Return the (X, Y) coordinate for the center point of the cell that contains the specified text.  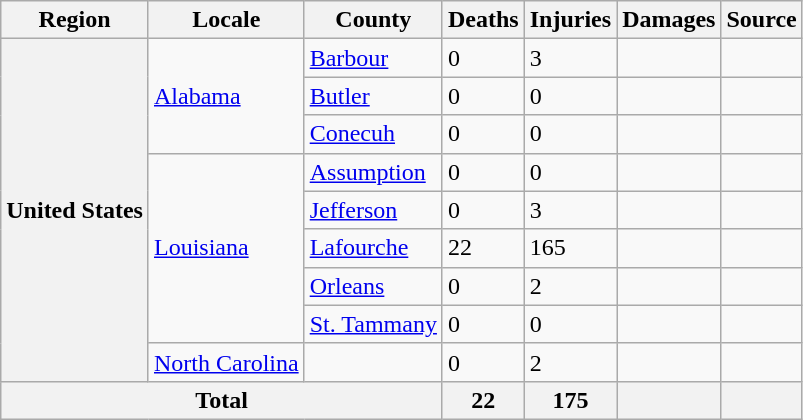
Alabama (226, 96)
Barbour (373, 58)
175 (570, 400)
Louisiana (226, 248)
Orleans (373, 286)
St. Tammany (373, 324)
Region (75, 20)
Injuries (570, 20)
North Carolina (226, 362)
Butler (373, 96)
Deaths (483, 20)
165 (570, 248)
Assumption (373, 172)
Lafourche (373, 248)
Damages (669, 20)
Source (762, 20)
County (373, 20)
Jefferson (373, 210)
Conecuh (373, 134)
United States (75, 210)
Locale (226, 20)
Total (222, 400)
